Return [x, y] of the center of cell containing provided text 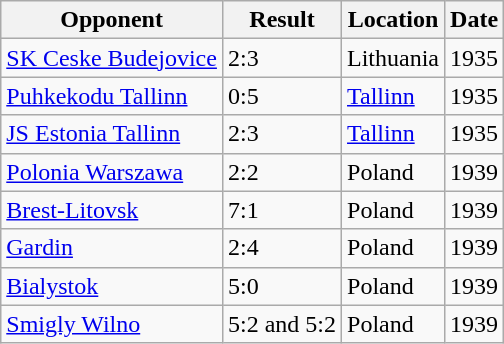
2:2 [282, 172]
Polonia Warszawa [112, 172]
Location [394, 20]
0:5 [282, 96]
2:4 [282, 248]
Opponent [112, 20]
Smigly Wilno [112, 324]
Bialystok [112, 286]
JS Estonia Tallinn [112, 134]
Result [282, 20]
SK Ceske Budejovice [112, 58]
Lithuania [394, 58]
7:1 [282, 210]
Puhkekodu Tallinn [112, 96]
Date [474, 20]
5:2 and 5:2 [282, 324]
Brest-Litovsk [112, 210]
5:0 [282, 286]
Gardin [112, 248]
